Extract the [X, Y] coordinate from the center of the cell holding the provided text.  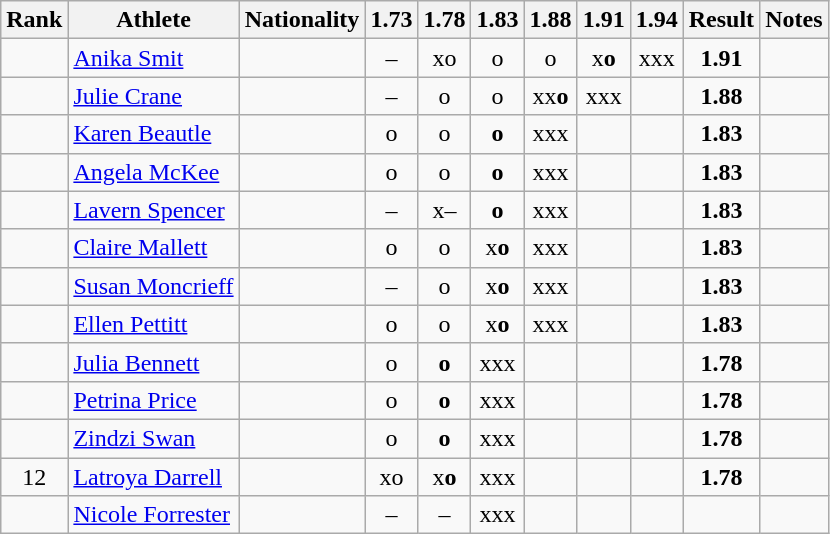
Angela McKee [154, 172]
Result [721, 20]
Lavern Spencer [154, 210]
Nicole Forrester [154, 515]
1.73 [392, 20]
Anika Smit [154, 58]
Latroya Darrell [154, 477]
Ellen Pettitt [154, 324]
Rank [34, 20]
x– [444, 210]
Athlete [154, 20]
Julia Bennett [154, 362]
Nationality [302, 20]
Zindzi Swan [154, 438]
Julie Crane [154, 96]
Petrina Price [154, 400]
xxo [550, 96]
Karen Beautle [154, 134]
Notes [794, 20]
Susan Moncrieff [154, 286]
1.94 [656, 20]
Claire Mallett [154, 248]
12 [34, 477]
